Extract the (x, y) coordinate from the center of the cell holding the provided text.  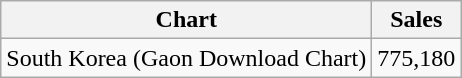
South Korea (Gaon Download Chart) (186, 58)
Sales (416, 20)
775,180 (416, 58)
Chart (186, 20)
